Return [x, y] of the center of cell containing provided text 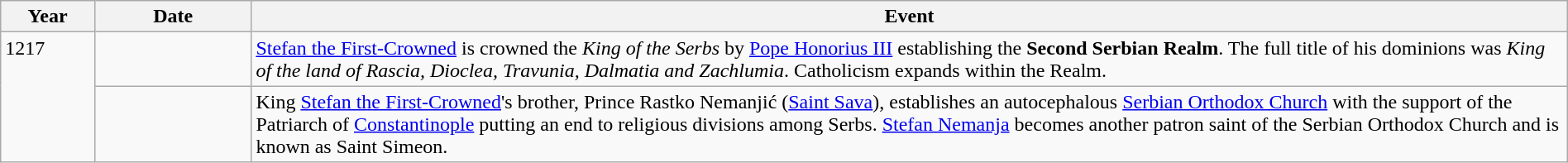
Year [48, 17]
Event [910, 17]
Date [172, 17]
1217 [48, 98]
